Find where the given text appears and provide that cell's center as [x, y] coordinate. 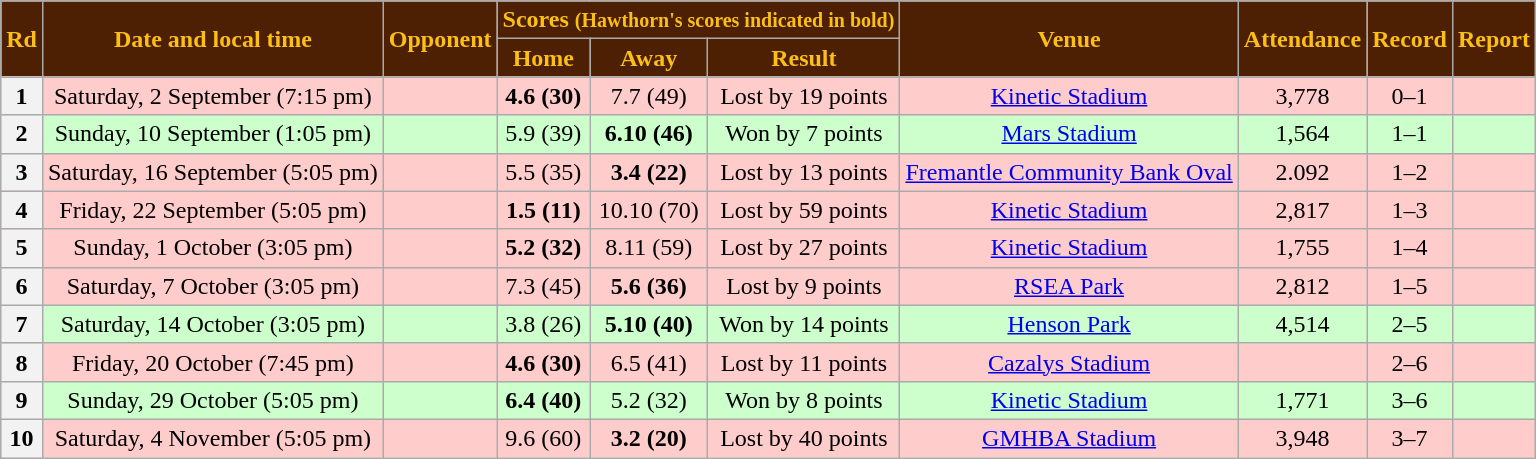
Cazalys Stadium [1069, 362]
GMHBA Stadium [1069, 438]
0–1 [1410, 96]
3–7 [1410, 438]
Lost by 40 points [804, 438]
1–2 [1410, 172]
2 [22, 134]
Fremantle Community Bank Oval [1069, 172]
3 [22, 172]
6.5 (41) [649, 362]
Saturday, 4 November (5:05 pm) [212, 438]
2–5 [1410, 324]
Won by 7 points [804, 134]
Friday, 22 September (5:05 pm) [212, 210]
3.8 (26) [544, 324]
Opponent [440, 39]
RSEA Park [1069, 286]
1–3 [1410, 210]
7.7 (49) [649, 96]
5.9 (39) [544, 134]
4,514 [1302, 324]
10 [22, 438]
Attendance [1302, 39]
3.4 (22) [649, 172]
Henson Park [1069, 324]
2.092 [1302, 172]
Won by 8 points [804, 400]
Lost by 19 points [804, 96]
3–6 [1410, 400]
2–6 [1410, 362]
1 [22, 96]
8 [22, 362]
1,755 [1302, 248]
1–5 [1410, 286]
10.10 (70) [649, 210]
4 [22, 210]
6.10 (46) [649, 134]
Lost by 11 points [804, 362]
8.11 (59) [649, 248]
1–1 [1410, 134]
Sunday, 10 September (1:05 pm) [212, 134]
3,948 [1302, 438]
Lost by 27 points [804, 248]
5.6 (36) [649, 286]
Sunday, 1 October (3:05 pm) [212, 248]
1,771 [1302, 400]
Date and local time [212, 39]
2,812 [1302, 286]
1,564 [1302, 134]
Mars Stadium [1069, 134]
6.4 (40) [544, 400]
Result [804, 58]
Rd [22, 39]
2,817 [1302, 210]
1.5 (11) [544, 210]
3.2 (20) [649, 438]
1–4 [1410, 248]
Won by 14 points [804, 324]
3,778 [1302, 96]
Lost by 9 points [804, 286]
5.5 (35) [544, 172]
7.3 (45) [544, 286]
Record [1410, 39]
5.10 (40) [649, 324]
Venue [1069, 39]
Saturday, 2 September (7:15 pm) [212, 96]
Away [649, 58]
9 [22, 400]
Friday, 20 October (7:45 pm) [212, 362]
Lost by 13 points [804, 172]
6 [22, 286]
5 [22, 248]
Saturday, 7 October (3:05 pm) [212, 286]
Report [1494, 39]
Home [544, 58]
Sunday, 29 October (5:05 pm) [212, 400]
Lost by 59 points [804, 210]
7 [22, 324]
Saturday, 16 September (5:05 pm) [212, 172]
Scores (Hawthorn's scores indicated in bold) [698, 20]
Saturday, 14 October (3:05 pm) [212, 324]
9.6 (60) [544, 438]
